Pinpoint the cell where the given text exists, returning its [X, Y] midpoint coordinate. 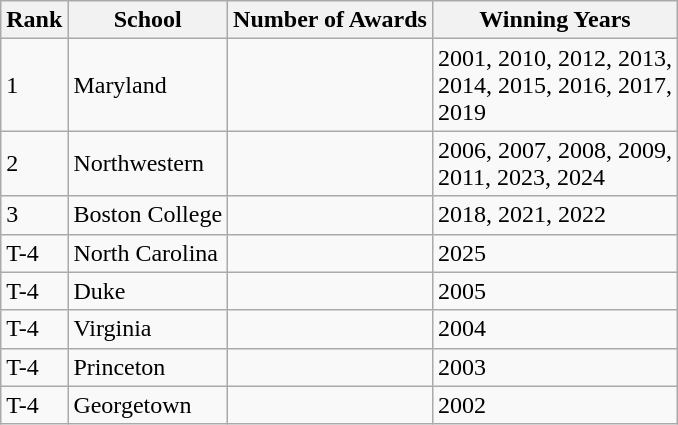
2003 [554, 367]
1 [34, 85]
3 [34, 215]
Winning Years [554, 20]
Princeton [148, 367]
School [148, 20]
2025 [554, 253]
2001, 2010, 2012, 2013, 2014, 2015, 2016, 2017, 2019 [554, 85]
2005 [554, 291]
North Carolina [148, 253]
Georgetown [148, 405]
2006, 2007, 2008, 2009, 2011, 2023, 2024 [554, 164]
2002 [554, 405]
Number of Awards [330, 20]
Maryland [148, 85]
Boston College [148, 215]
2004 [554, 329]
Duke [148, 291]
2 [34, 164]
2018, 2021, 2022 [554, 215]
Virginia [148, 329]
Rank [34, 20]
Northwestern [148, 164]
